For the text-containing cell, return its midpoint in [X, Y] coordinate format. 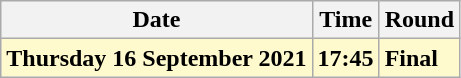
Time [346, 20]
Date [156, 20]
Final [419, 58]
Thursday 16 September 2021 [156, 58]
17:45 [346, 58]
Round [419, 20]
